Identify which cell holds the provided text, then report its (x, y) central coordinate. 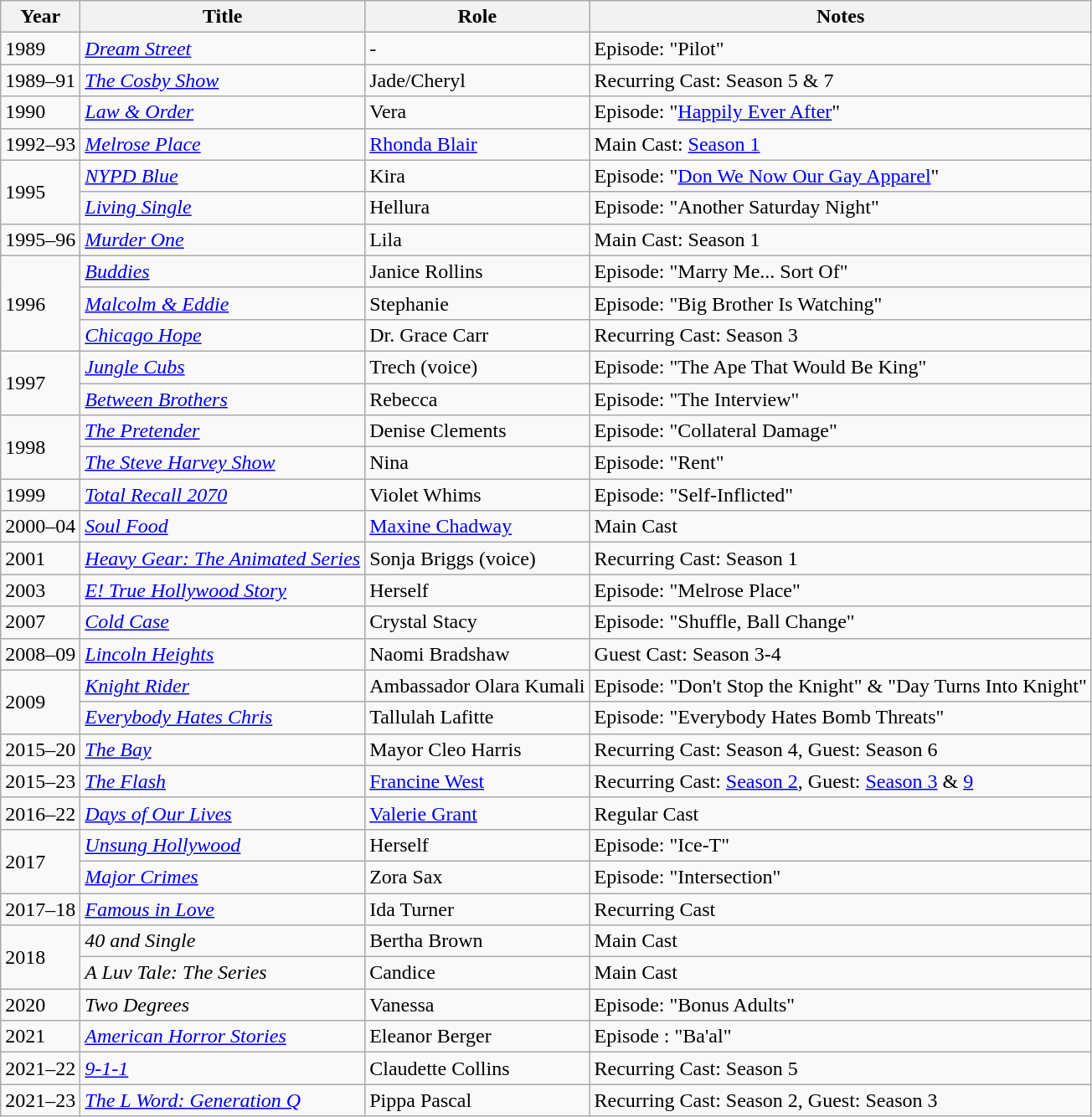
Malcolm & Eddie (223, 303)
Regular Cast (841, 813)
2000–04 (40, 527)
Murder One (223, 239)
Episode: "Happily Ever After" (841, 112)
Kira (477, 176)
Trech (voice) (477, 367)
Lincoln Heights (223, 654)
Crystal Stacy (477, 622)
Violet Whims (477, 495)
Rebecca (477, 399)
Law & Order (223, 112)
Role (477, 17)
Sonja Briggs (voice) (477, 558)
Episode: "Don't Stop the Knight" & "Day Turns Into Knight" (841, 686)
The Bay (223, 749)
Episode: "Collateral Damage" (841, 431)
Melrose Place (223, 144)
Episode: "Self-Inflicted" (841, 495)
2003 (40, 590)
Two Degrees (223, 1005)
Chicago Hope (223, 335)
Heavy Gear: The Animated Series (223, 558)
Vera (477, 112)
Cold Case (223, 622)
2021 (40, 1037)
Dream Street (223, 49)
1992–93 (40, 144)
2015–20 (40, 749)
Between Brothers (223, 399)
Rhonda Blair (477, 144)
1999 (40, 495)
Year (40, 17)
Denise Clements (477, 431)
- (477, 49)
Episode: "Intersection" (841, 877)
The Flash (223, 781)
Pippa Pascal (477, 1100)
Recurring Cast: Season 2, Guest: Season 3 & 9 (841, 781)
1997 (40, 383)
The Steve Harvey Show (223, 463)
Episode: "Marry Me... Sort Of" (841, 271)
1989–91 (40, 80)
The Cosby Show (223, 80)
Total Recall 2070 (223, 495)
2021–23 (40, 1100)
Francine West (477, 781)
Jade/Cheryl (477, 80)
Maxine Chadway (477, 527)
1998 (40, 447)
Ambassador Olara Kumali (477, 686)
The Pretender (223, 431)
1995 (40, 192)
Episode: "Everybody Hates Bomb Threats" (841, 718)
Episode: "Pilot" (841, 49)
Janice Rollins (477, 271)
Nina (477, 463)
2008–09 (40, 654)
1995–96 (40, 239)
Zora Sax (477, 877)
Buddies (223, 271)
2016–22 (40, 813)
Soul Food (223, 527)
9-1-1 (223, 1068)
2001 (40, 558)
Dr. Grace Carr (477, 335)
Eleanor Berger (477, 1037)
2007 (40, 622)
American Horror Stories (223, 1037)
Guest Cast: Season 3-4 (841, 654)
Episode: "Another Saturday Night" (841, 208)
The L Word: Generation Q (223, 1100)
Ida Turner (477, 909)
Claudette Collins (477, 1068)
Tallulah Lafitte (477, 718)
Major Crimes (223, 877)
Title (223, 17)
Episode : "Ba'al" (841, 1037)
Candice (477, 973)
Notes (841, 17)
Episode: "Ice-T" (841, 845)
Mayor Cleo Harris (477, 749)
Episode: "Bonus Adults" (841, 1005)
Recurring Cast: Season 5 & 7 (841, 80)
Episode: "The Interview" (841, 399)
Vanessa (477, 1005)
A Luv Tale: The Series (223, 973)
2020 (40, 1005)
E! True Hollywood Story (223, 590)
Lila (477, 239)
Jungle Cubs (223, 367)
Naomi Bradshaw (477, 654)
2009 (40, 702)
2015–23 (40, 781)
Valerie Grant (477, 813)
Bertha Brown (477, 941)
Knight Rider (223, 686)
40 and Single (223, 941)
Recurring Cast: Season 5 (841, 1068)
Episode: "Big Brother Is Watching" (841, 303)
2017 (40, 861)
1989 (40, 49)
2017–18 (40, 909)
Episode: "Don We Now Our Gay Apparel" (841, 176)
Episode: "Rent" (841, 463)
Living Single (223, 208)
Recurring Cast (841, 909)
Stephanie (477, 303)
Episode: "Melrose Place" (841, 590)
Recurring Cast: Season 4, Guest: Season 6 (841, 749)
2021–22 (40, 1068)
Episode: "Shuffle, Ball Change" (841, 622)
Episode: "The Ape That Would Be King" (841, 367)
Recurring Cast: Season 1 (841, 558)
NYPD Blue (223, 176)
Recurring Cast: Season 3 (841, 335)
Days of Our Lives (223, 813)
2018 (40, 957)
Everybody Hates Chris (223, 718)
Famous in Love (223, 909)
Recurring Cast: Season 2, Guest: Season 3 (841, 1100)
Hellura (477, 208)
Unsung Hollywood (223, 845)
1990 (40, 112)
1996 (40, 303)
